Return the (x, y) coordinate for the center point of the cell that contains the specified text.  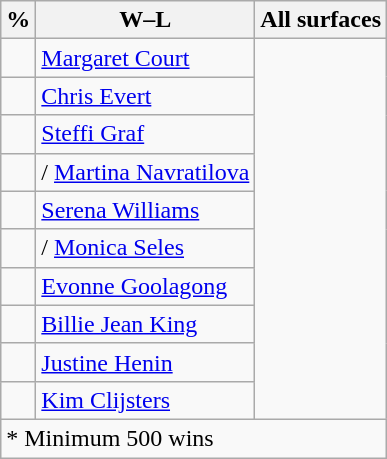
Billie Jean King (146, 324)
W–L (146, 20)
Margaret Court (146, 58)
% (18, 20)
Kim Clijsters (146, 400)
All surfaces (321, 20)
/ Monica Seles (146, 248)
/ Martina Navratilova (146, 172)
Chris Evert (146, 96)
* Minimum 500 wins (194, 438)
Evonne Goolagong (146, 286)
Serena Williams (146, 210)
Steffi Graf (146, 134)
Justine Henin (146, 362)
